Return (X, Y) of the center of cell containing provided text 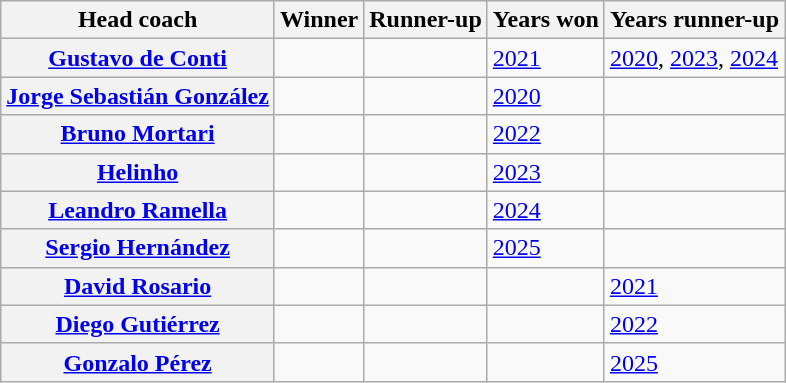
Diego Gutiérrez (138, 324)
Head coach (138, 20)
2020 (546, 96)
2020, 2023, 2024 (694, 58)
2024 (546, 210)
Helinho (138, 172)
Sergio Hernández (138, 248)
Winner (318, 20)
Years won (546, 20)
Bruno Mortari (138, 134)
Jorge Sebastián González (138, 96)
Runner-up (426, 20)
Gustavo de Conti (138, 58)
David Rosario (138, 286)
Years runner-up (694, 20)
Gonzalo Pérez (138, 362)
2023 (546, 172)
Leandro Ramella (138, 210)
